Pinpoint the cell where the given text exists, returning its (x, y) midpoint coordinate. 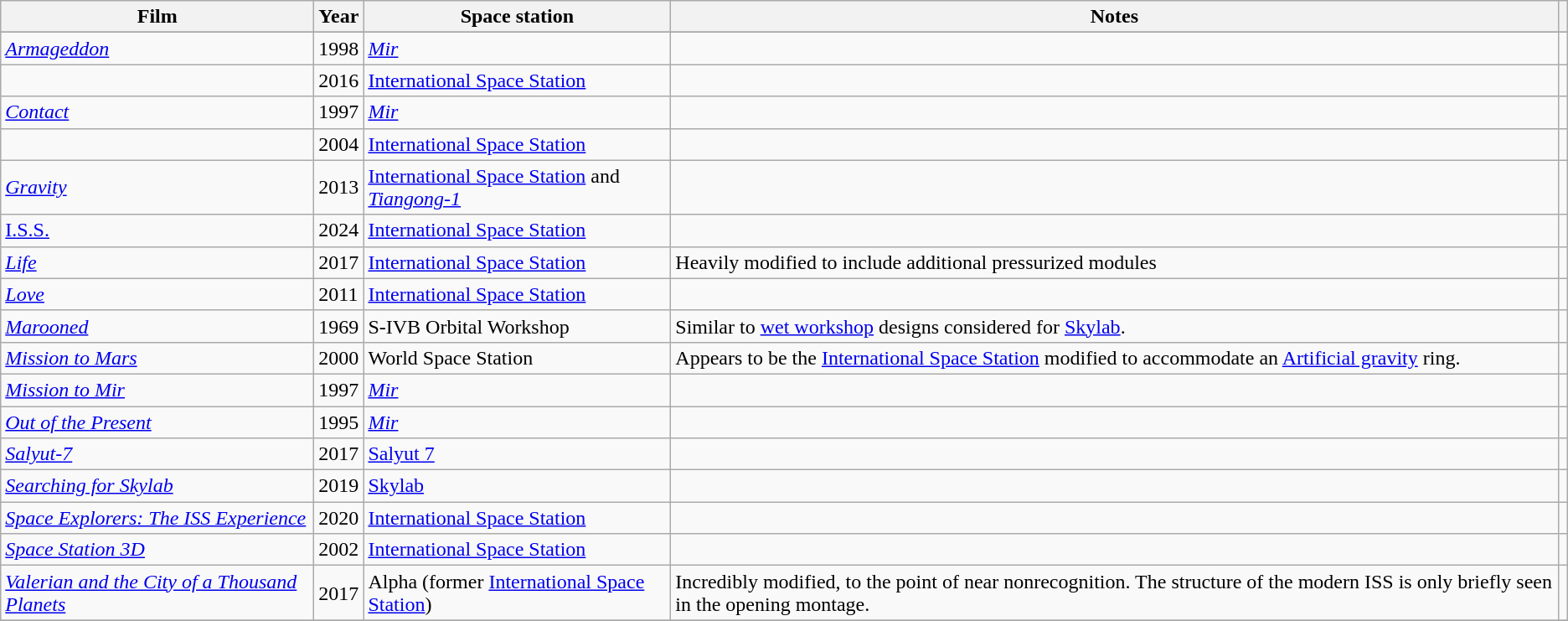
Out of the Present (157, 422)
2004 (338, 144)
Armageddon (157, 49)
1969 (338, 326)
World Space Station (518, 358)
Alpha (former International Space Station) (518, 593)
Year (338, 17)
2024 (338, 230)
2013 (338, 188)
Incredibly modified, to the point of near nonrecognition. The structure of the modern ISS is only briefly seen in the opening montage. (1114, 593)
Space station (518, 17)
Marooned (157, 326)
Appears to be the International Space Station modified to accommodate an Artificial gravity ring. (1114, 358)
Love (157, 294)
Mission to Mars (157, 358)
2002 (338, 550)
S-IVB Orbital Workshop (518, 326)
I.S.S. (157, 230)
2000 (338, 358)
1995 (338, 422)
Heavily modified to include additional pressurized modules (1114, 262)
Salyut-7 (157, 454)
2016 (338, 80)
Film (157, 17)
Searching for Skylab (157, 486)
Space Explorers: The ISS Experience (157, 518)
Gravity (157, 188)
Similar to wet workshop designs considered for Skylab. (1114, 326)
Life (157, 262)
Notes (1114, 17)
1998 (338, 49)
Salyut 7 (518, 454)
Valerian and the City of a Thousand Planets (157, 593)
Mission to Mir (157, 390)
International Space Station and Tiangong-1 (518, 188)
Skylab (518, 486)
2019 (338, 486)
2020 (338, 518)
Contact (157, 112)
2011 (338, 294)
Space Station 3D (157, 550)
